For the text-containing cell, return its midpoint in (X, Y) coordinate format. 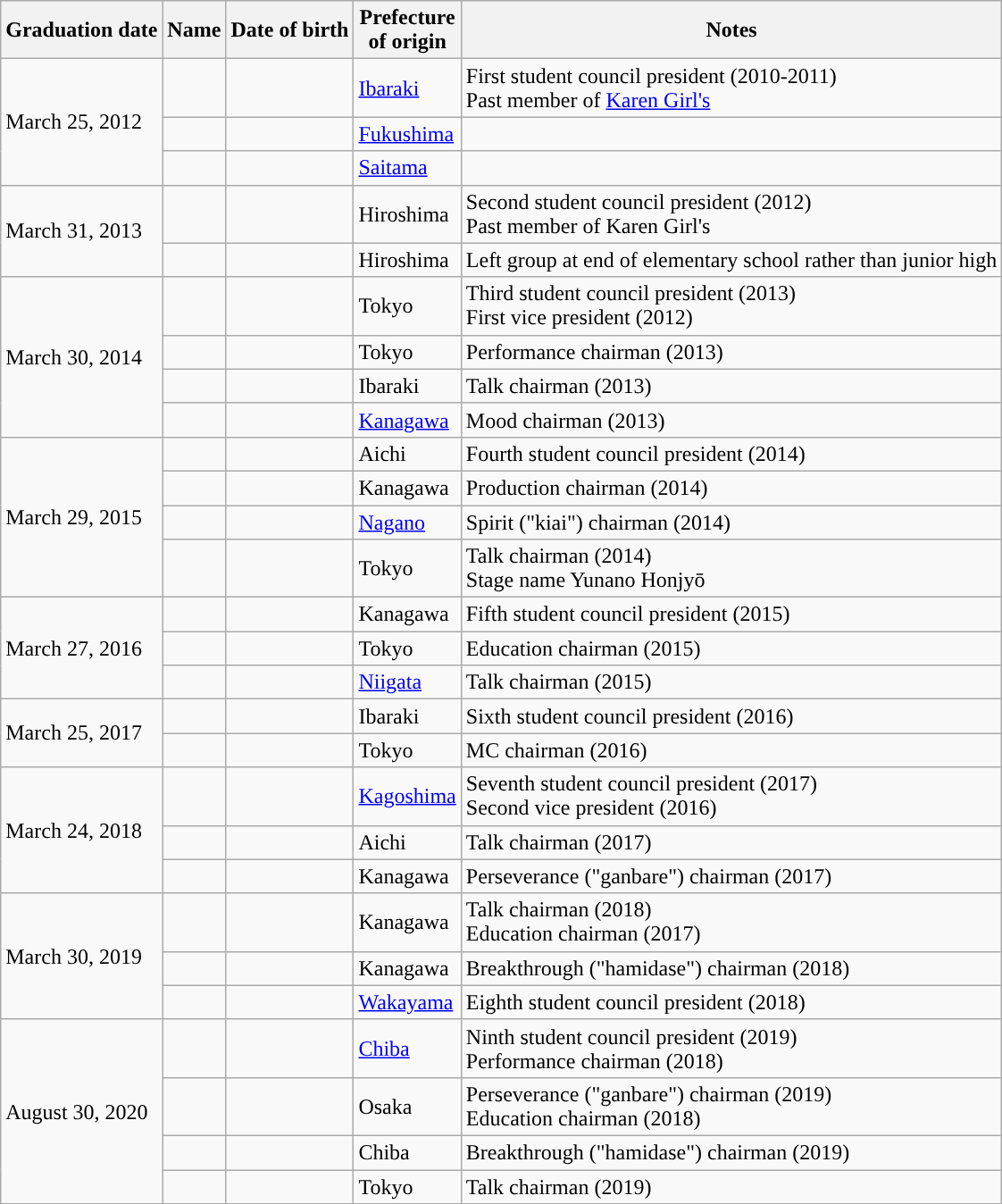
Perseverance ("ganbare") chairman (2017) (731, 876)
Osaka (407, 1106)
March 27, 2016 (82, 648)
Second student council president (2012)Past member of Karen Girl's (731, 214)
Left group at end of elementary school rather than junior high (731, 260)
Name (195, 30)
Education chairman (2015) (731, 648)
Mood chairman (2013) (731, 420)
Talk chairman (2014)Stage name Yunano Honjyō (731, 568)
Talk chairman (2013) (731, 386)
Fukushima (407, 134)
Talk chairman (2017) (731, 842)
Breakthrough ("hamidase") chairman (2018) (731, 968)
March 25, 2012 (82, 121)
March 25, 2017 (82, 733)
Graduation date (82, 30)
Wakayama (407, 1002)
Sixth student council president (2016) (731, 716)
August 30, 2020 (82, 1111)
Fifth student council president (2015) (731, 615)
Third student council president (2013)First vice president (2012) (731, 305)
Kagoshima (407, 797)
March 30, 2019 (82, 956)
Seventh student council president (2017)Second vice president (2016) (731, 797)
Prefectureof origin (407, 30)
Talk chairman (2018)Education chairman (2017) (731, 922)
Breakthrough ("hamidase") chairman (2019) (731, 1152)
March 24, 2018 (82, 831)
Spirit ("kiai") chairman (2014) (731, 523)
March 30, 2014 (82, 357)
Talk chairman (2015) (731, 682)
Performance chairman (2013) (731, 352)
First student council president (2010-2011)Past member of Karen Girl's (731, 88)
March 31, 2013 (82, 230)
MC chairman (2016) (731, 750)
Ninth student council president (2019)Performance chairman (2018) (731, 1049)
Fourth student council president (2014) (731, 454)
Production chairman (2014) (731, 488)
Notes (731, 30)
Eighth student council president (2018) (731, 1002)
Date of birth (289, 30)
Talk chairman (2019) (731, 1187)
Niigata (407, 682)
Perseverance ("ganbare") chairman (2019)Education chairman (2018) (731, 1106)
Saitama (407, 168)
March 29, 2015 (82, 516)
Nagano (407, 523)
